Identify which cell holds the provided text, then report its (x, y) central coordinate. 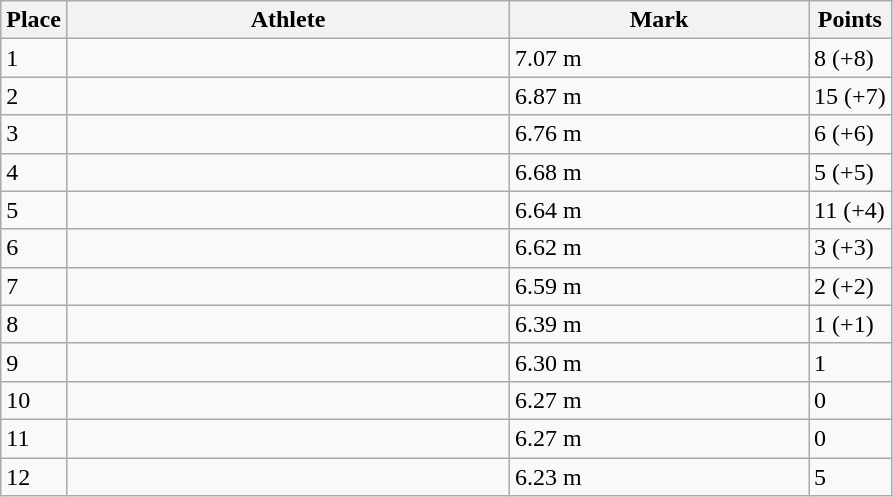
5 (+5) (850, 172)
6.76 m (660, 134)
Mark (660, 20)
10 (34, 400)
7 (34, 286)
12 (34, 477)
6.64 m (660, 210)
6.68 m (660, 172)
11 (34, 438)
6.30 m (660, 362)
2 (34, 96)
1 (+1) (850, 324)
3 (34, 134)
6.23 m (660, 477)
4 (34, 172)
8 (+8) (850, 58)
Points (850, 20)
6.39 m (660, 324)
Place (34, 20)
2 (+2) (850, 286)
6 (34, 248)
7.07 m (660, 58)
6.87 m (660, 96)
3 (+3) (850, 248)
8 (34, 324)
6.59 m (660, 286)
15 (+7) (850, 96)
6 (+6) (850, 134)
9 (34, 362)
11 (+4) (850, 210)
Athlete (288, 20)
6.62 m (660, 248)
